From the cell containing the given text, extract its center point as (X, Y) coordinate. 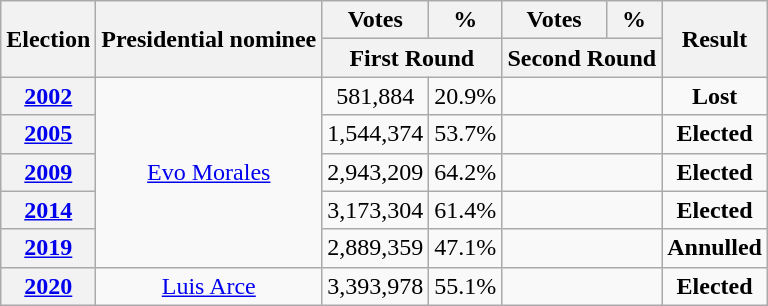
581,884 (376, 96)
Election (48, 39)
2019 (48, 248)
Second Round (582, 58)
Lost (715, 96)
53.7% (466, 134)
Presidential nominee (209, 39)
2014 (48, 210)
64.2% (466, 172)
1,544,374 (376, 134)
20.9% (466, 96)
61.4% (466, 210)
Evo Morales (209, 172)
Luis Arce (209, 286)
3,393,978 (376, 286)
2,943,209 (376, 172)
Result (715, 39)
First Round (412, 58)
2005 (48, 134)
47.1% (466, 248)
Annulled (715, 248)
3,173,304 (376, 210)
2020 (48, 286)
55.1% (466, 286)
2002 (48, 96)
2009 (48, 172)
2,889,359 (376, 248)
